Capture the cell that displays the provided text and extract its (X, Y) central coordinate. 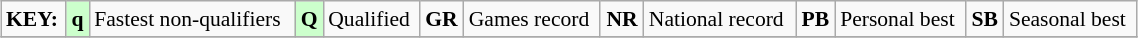
q (78, 19)
NR (622, 19)
Seasonal best (1070, 19)
Q (309, 19)
Games record (532, 19)
GR (442, 19)
Qualified (371, 19)
Fastest non-qualifiers (192, 19)
Personal best (900, 19)
KEY: (34, 19)
SB (985, 19)
National record (720, 19)
PB (816, 19)
